Pinpoint the cell where the given text exists, returning its (x, y) midpoint coordinate. 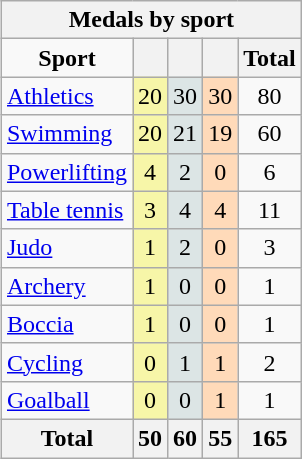
11 (270, 210)
55 (220, 438)
165 (270, 438)
21 (186, 134)
6 (270, 172)
80 (270, 96)
Judo (66, 248)
Goalball (66, 400)
50 (150, 438)
Table tennis (66, 210)
19 (220, 134)
Sport (66, 58)
Swimming (66, 134)
Cycling (66, 362)
Boccia (66, 324)
Athletics (66, 96)
Medals by sport (151, 20)
Powerlifting (66, 172)
Archery (66, 286)
